For the text-containing cell, return its midpoint in (x, y) coordinate format. 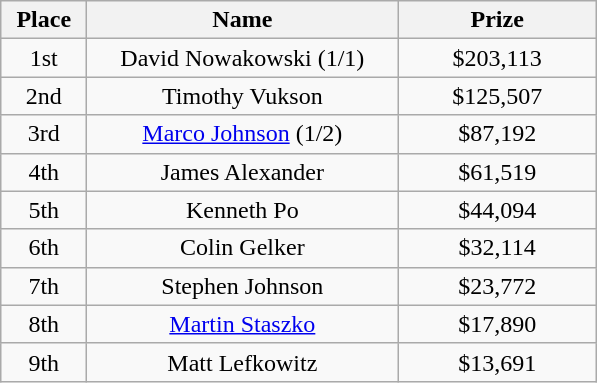
7th (44, 286)
James Alexander (242, 172)
Matt Lefkowitz (242, 362)
6th (44, 248)
$61,519 (498, 172)
Colin Gelker (242, 248)
$17,890 (498, 324)
2nd (44, 96)
Marco Johnson (1/2) (242, 134)
5th (44, 210)
$87,192 (498, 134)
Prize (498, 20)
Place (44, 20)
Timothy Vukson (242, 96)
4th (44, 172)
$203,113 (498, 58)
Name (242, 20)
1st (44, 58)
$32,114 (498, 248)
3rd (44, 134)
9th (44, 362)
$125,507 (498, 96)
$23,772 (498, 286)
Kenneth Po (242, 210)
David Nowakowski (1/1) (242, 58)
Stephen Johnson (242, 286)
$44,094 (498, 210)
Martin Staszko (242, 324)
$13,691 (498, 362)
8th (44, 324)
